Return the [X, Y] coordinate for the center point of the cell that contains the specified text.  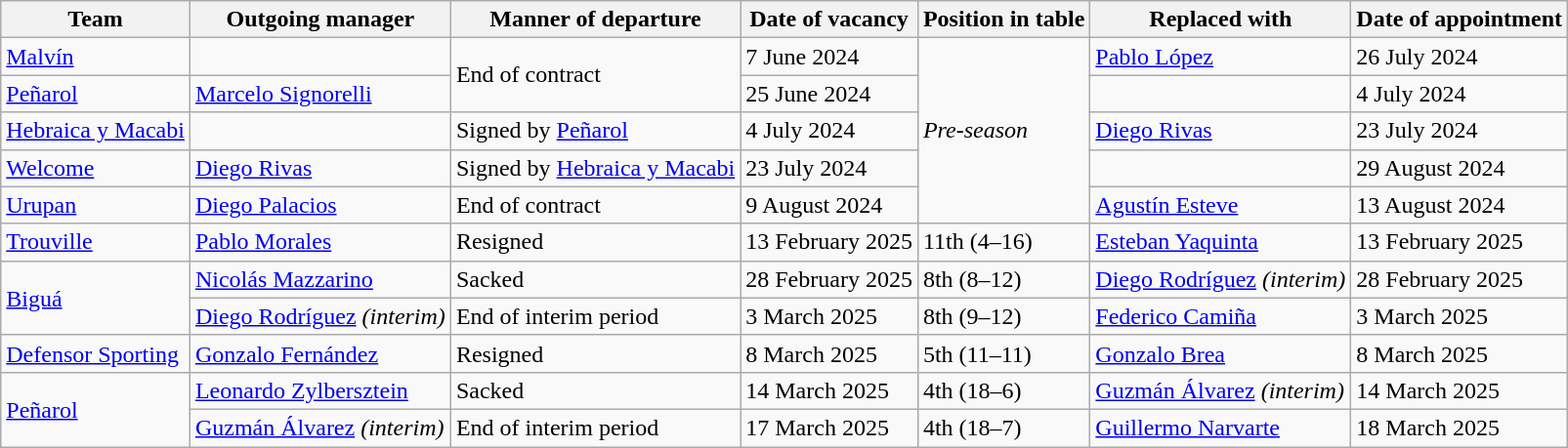
13 August 2024 [1460, 205]
Marcelo Signorelli [320, 94]
Pre-season [1003, 131]
Federico Camiña [1221, 316]
Position in table [1003, 20]
Date of vacancy [829, 20]
18 March 2025 [1460, 428]
Defensor Sporting [96, 353]
29 August 2024 [1460, 168]
Gonzalo Fernández [320, 353]
17 March 2025 [829, 428]
Gonzalo Brea [1221, 353]
Trouville [96, 242]
Agustín Esteve [1221, 205]
Replaced with [1221, 20]
5th (11–11) [1003, 353]
Date of appointment [1460, 20]
Signed by Hebraica y Macabi [595, 168]
Pablo Morales [320, 242]
8th (8–12) [1003, 279]
7 June 2024 [829, 57]
Nicolás Mazzarino [320, 279]
8th (9–12) [1003, 316]
Esteban Yaquinta [1221, 242]
Diego Palacios [320, 205]
Outgoing manager [320, 20]
Manner of departure [595, 20]
Welcome [96, 168]
Pablo López [1221, 57]
11th (4–16) [1003, 242]
4th (18–6) [1003, 390]
Guillermo Narvarte [1221, 428]
Signed by Peñarol [595, 131]
Malvín [96, 57]
Hebraica y Macabi [96, 131]
26 July 2024 [1460, 57]
Biguá [96, 298]
Team [96, 20]
4th (18–7) [1003, 428]
25 June 2024 [829, 94]
Leonardo Zylbersztein [320, 390]
9 August 2024 [829, 205]
Urupan [96, 205]
